Scan for the cell matching the given text and deliver its [x, y] coordinate at center. 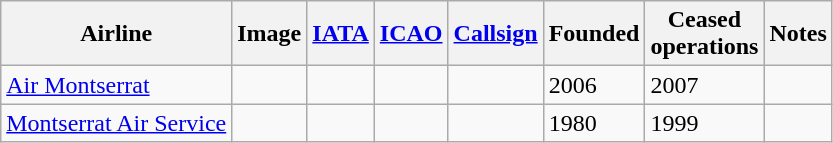
Ceasedoperations [704, 34]
Montserrat Air Service [116, 123]
Notes [798, 34]
Airline [116, 34]
ICAO [411, 34]
IATA [341, 34]
Image [270, 34]
2007 [704, 85]
Air Montserrat [116, 85]
1980 [594, 123]
1999 [704, 123]
2006 [594, 85]
Founded [594, 34]
Callsign [496, 34]
